From the cell containing the given text, extract its center point as (X, Y) coordinate. 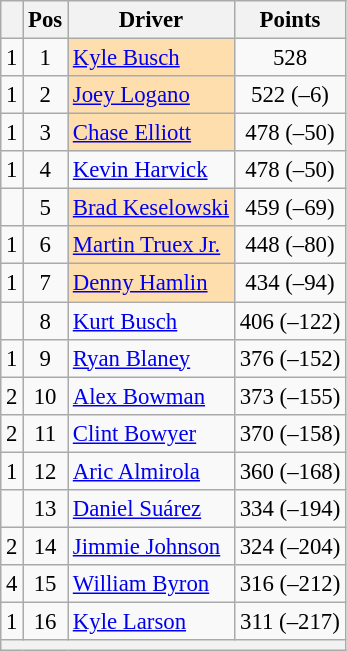
8 (46, 321)
3 (46, 133)
15 (46, 584)
13 (46, 509)
Kyle Busch (152, 58)
14 (46, 546)
373 (–155) (290, 396)
Driver (152, 20)
10 (46, 396)
Joey Logano (152, 95)
Points (290, 20)
448 (–80) (290, 245)
6 (46, 245)
7 (46, 283)
324 (–204) (290, 546)
522 (–6) (290, 95)
370 (–158) (290, 433)
334 (–194) (290, 509)
Brad Keselowski (152, 208)
316 (–212) (290, 584)
459 (–69) (290, 208)
William Byron (152, 584)
Kurt Busch (152, 321)
Kevin Harvick (152, 170)
Denny Hamlin (152, 283)
Alex Bowman (152, 396)
376 (–152) (290, 358)
Aric Almirola (152, 471)
Daniel Suárez (152, 509)
434 (–94) (290, 283)
Pos (46, 20)
528 (290, 58)
Jimmie Johnson (152, 546)
Clint Bowyer (152, 433)
Kyle Larson (152, 621)
Ryan Blaney (152, 358)
16 (46, 621)
311 (–217) (290, 621)
9 (46, 358)
Chase Elliott (152, 133)
11 (46, 433)
12 (46, 471)
5 (46, 208)
406 (–122) (290, 321)
Martin Truex Jr. (152, 245)
360 (–168) (290, 471)
